Provide the (x, y) coordinate of the cell's center where the given text is located.  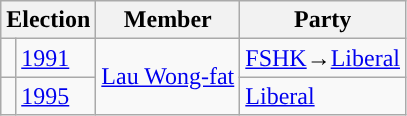
1995 (56, 96)
Election (48, 20)
FSHK→Liberal (323, 58)
1991 (56, 58)
Party (323, 20)
Liberal (323, 96)
Lau Wong-fat (168, 77)
Member (168, 20)
